Determine the (X, Y) coordinate at the center of the cell enclosing the given text.  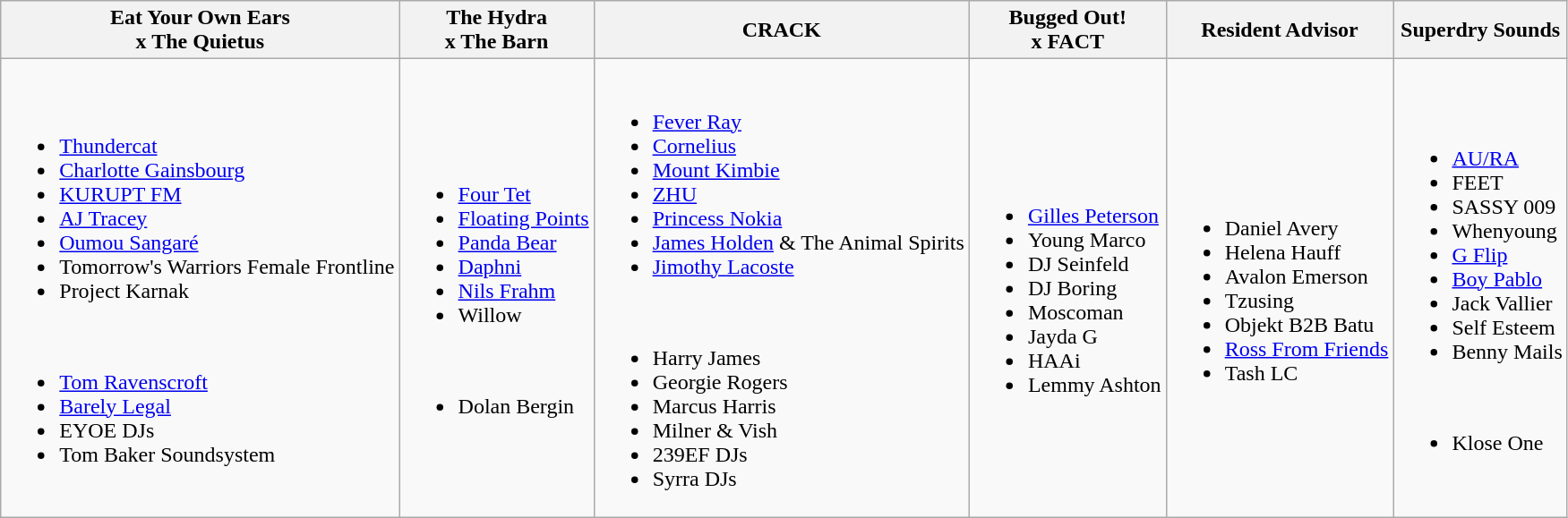
AU/RAFEETSASSY 009WhenyoungG FlipBoy PabloJack VallierSelf EsteemBenny MailsKlose One (1480, 288)
Eat Your Own Earsx The Quietus (201, 30)
Four TetFloating PointsPanda BearDaphniNils FrahmWillowDolan Bergin (496, 288)
CRACK (781, 30)
Bugged Out!x FACT (1067, 30)
Superdry Sounds (1480, 30)
Daniel AveryHelena HauffAvalon EmersonTzusingObjekt B2B BatuRoss From FriendsTash LC (1280, 288)
Resident Advisor (1280, 30)
Gilles PetersonYoung MarcoDJ SeinfeldDJ BoringMoscomanJayda GHAAiLemmy Ashton (1067, 288)
The Hydrax The Barn (496, 30)
